Determine the (X, Y) coordinate at the center of the cell enclosing the given text.  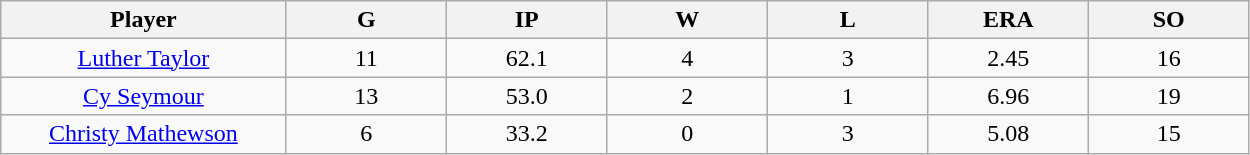
Cy Seymour (144, 96)
11 (366, 58)
Luther Taylor (144, 58)
6.96 (1008, 96)
SO (1168, 20)
62.1 (527, 58)
Player (144, 20)
2.45 (1008, 58)
2 (687, 96)
4 (687, 58)
19 (1168, 96)
33.2 (527, 134)
16 (1168, 58)
53.0 (527, 96)
15 (1168, 134)
L (848, 20)
G (366, 20)
ERA (1008, 20)
5.08 (1008, 134)
IP (527, 20)
0 (687, 134)
13 (366, 96)
W (687, 20)
6 (366, 134)
1 (848, 96)
Christy Mathewson (144, 134)
